Pinpoint the cell where the given text exists, returning its [X, Y] midpoint coordinate. 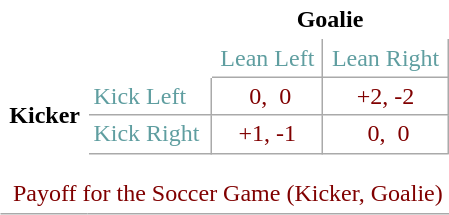
Lean Right [386, 58]
Lean Left [268, 58]
Kicker [44, 115]
Goalie [330, 20]
Kick Right [150, 134]
+1, -1 [268, 134]
Payoff for the Soccer Game (Kicker, Goalie) [224, 194]
+2, -2 [386, 96]
Kick Left [150, 96]
